Output the (x, y) coordinate of the center of the cell containing the given text.  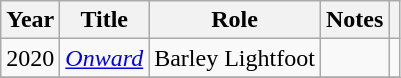
Barley Lightfoot (235, 58)
Onward (104, 58)
Title (104, 20)
Year (30, 20)
Notes (354, 20)
2020 (30, 58)
Role (235, 20)
